Extract the (X, Y) coordinate from the center of the cell holding the provided text.  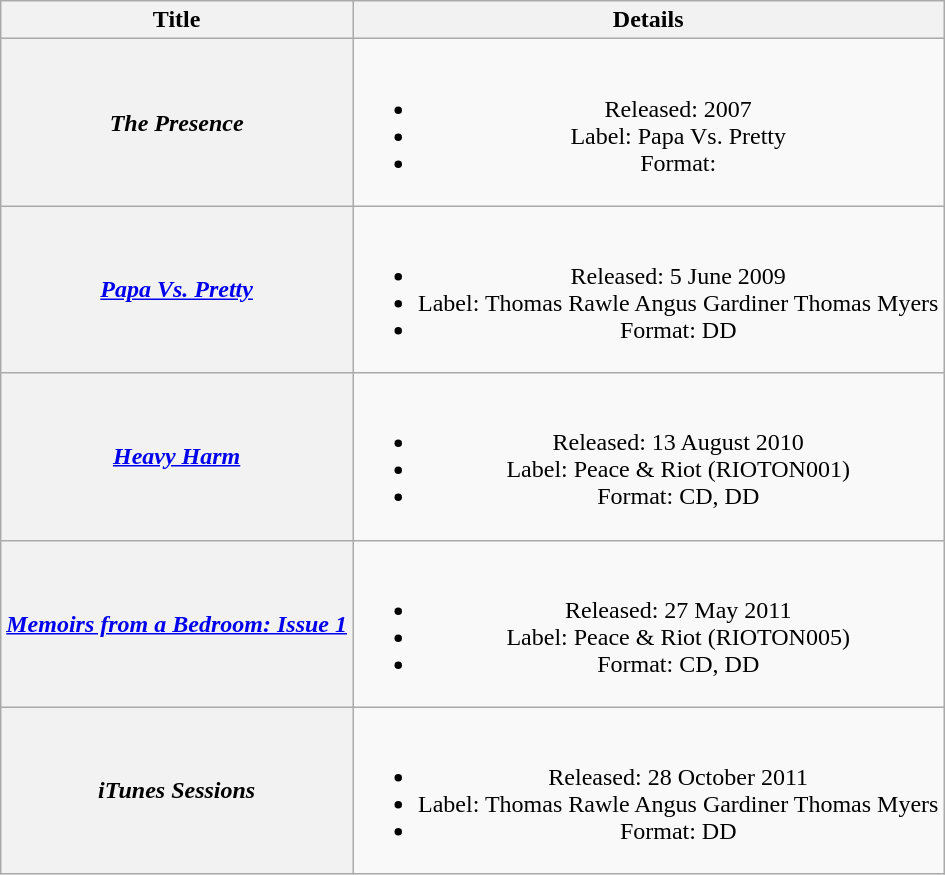
Title (177, 20)
Released: 27 May 2011Label: Peace & Riot (RIOTON005)Format: CD, DD (648, 624)
Released: 28 October 2011Label: Thomas Rawle Angus Gardiner Thomas MyersFormat: DD (648, 790)
Memoirs from a Bedroom: Issue 1 (177, 624)
Heavy Harm (177, 456)
Details (648, 20)
Papa Vs. Pretty (177, 290)
Released: 13 August 2010Label: Peace & Riot (RIOTON001)Format: CD, DD (648, 456)
Released: 2007Label: Papa Vs. PrettyFormat: (648, 122)
Released: 5 June 2009Label: Thomas Rawle Angus Gardiner Thomas MyersFormat: DD (648, 290)
The Presence (177, 122)
iTunes Sessions (177, 790)
